Return the [x, y] coordinate for the center point of the cell that contains the specified text.  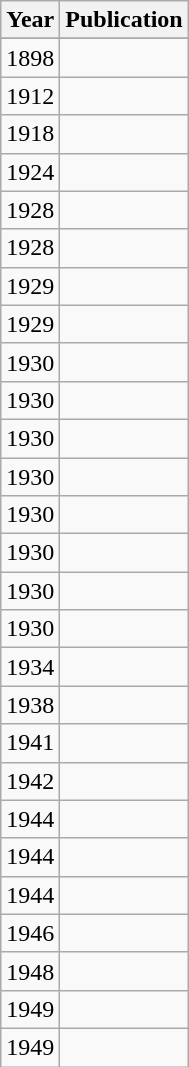
1942 [30, 781]
1946 [30, 933]
Year [30, 20]
1938 [30, 705]
1918 [30, 134]
1912 [30, 96]
1934 [30, 667]
Publication [124, 20]
1948 [30, 971]
1941 [30, 743]
1924 [30, 172]
1898 [30, 58]
